From the cell containing the given text, extract its center point as [x, y] coordinate. 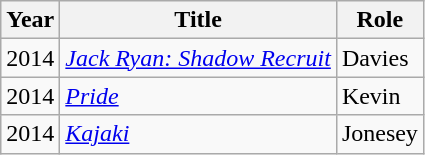
Kajaki [198, 134]
Jonesey [380, 134]
Jack Ryan: Shadow Recruit [198, 58]
Davies [380, 58]
Year [30, 20]
Kevin [380, 96]
Pride [198, 96]
Role [380, 20]
Title [198, 20]
